Scan for the cell matching the given text and deliver its [x, y] coordinate at center. 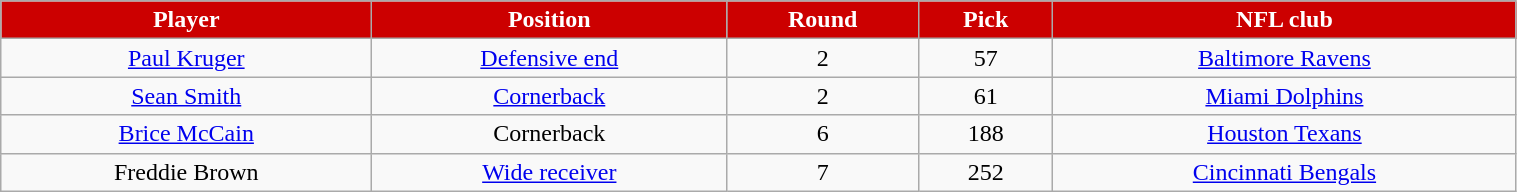
Houston Texans [1284, 134]
Round [823, 20]
Wide receiver [550, 172]
Freddie Brown [186, 172]
Player [186, 20]
61 [985, 96]
57 [985, 58]
6 [823, 134]
Brice McCain [186, 134]
Cincinnati Bengals [1284, 172]
252 [985, 172]
Baltimore Ravens [1284, 58]
188 [985, 134]
Miami Dolphins [1284, 96]
Pick [985, 20]
Paul Kruger [186, 58]
NFL club [1284, 20]
7 [823, 172]
Position [550, 20]
Defensive end [550, 58]
Sean Smith [186, 96]
